Search for the cell housing the specified text and yield its [X, Y] center coordinate. 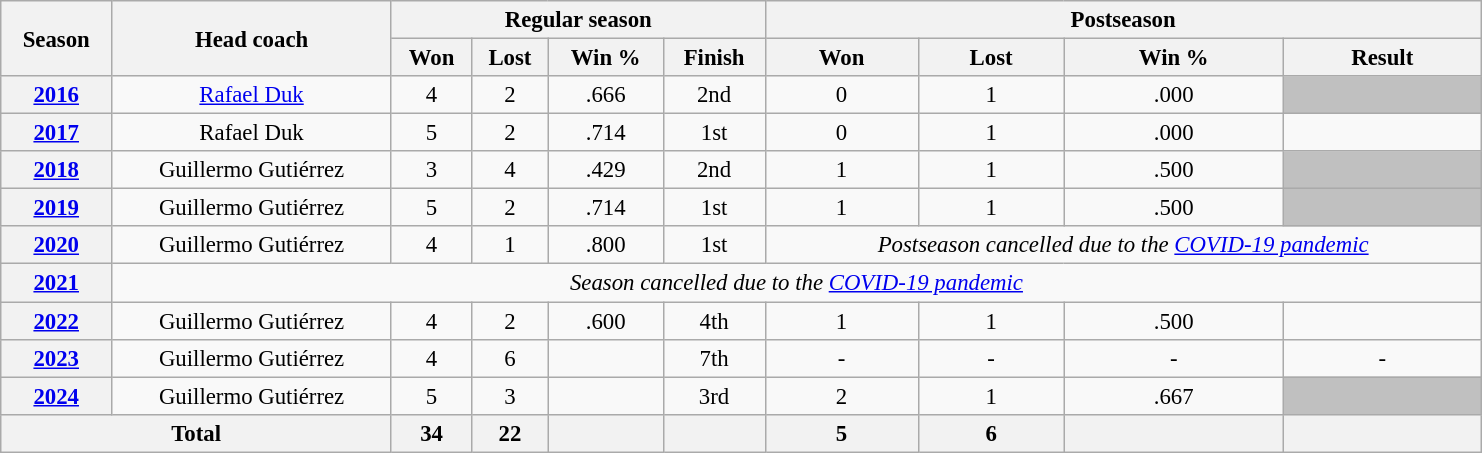
2019 [56, 208]
Result [1382, 58]
34 [431, 433]
2021 [56, 283]
2020 [56, 245]
.429 [606, 170]
7th [714, 358]
2022 [56, 321]
Regular season [578, 20]
.600 [606, 321]
2018 [56, 170]
4th [714, 321]
2024 [56, 396]
Season cancelled due to the COVID-19 pandemic [797, 283]
Postseason cancelled due to the COVID-19 pandemic [1123, 245]
Head coach [252, 38]
.667 [1174, 396]
.800 [606, 245]
22 [510, 433]
Total [196, 433]
Postseason [1123, 20]
2023 [56, 358]
Finish [714, 58]
Season [56, 38]
2016 [56, 95]
.666 [606, 95]
3rd [714, 396]
2017 [56, 133]
